Scan for the cell matching the given text and deliver its [X, Y] coordinate at center. 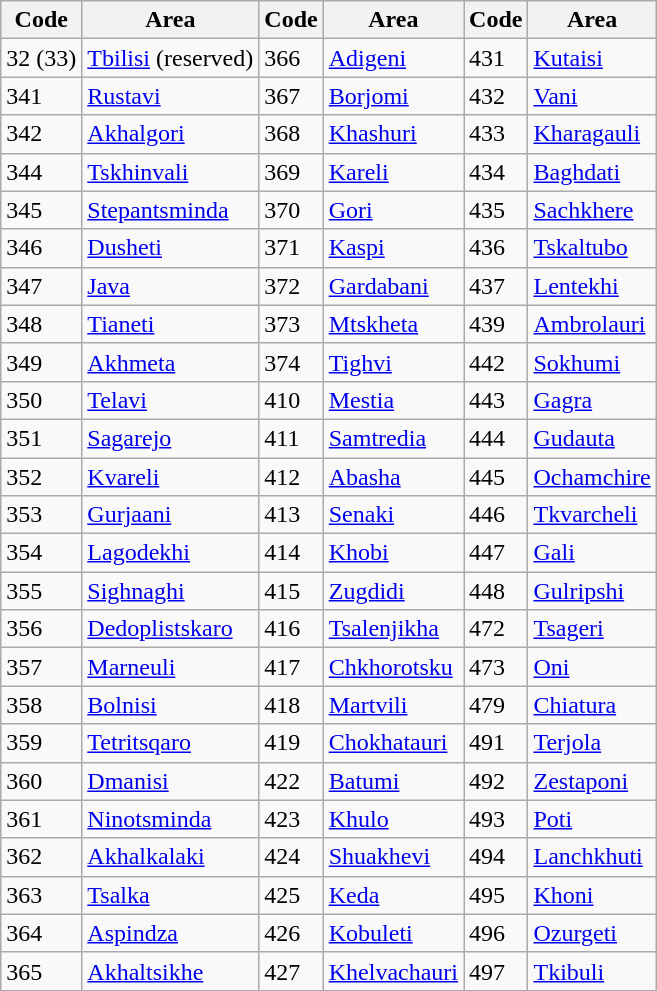
Sighnaghi [170, 591]
364 [42, 933]
371 [291, 248]
446 [496, 515]
351 [42, 438]
Tianeti [170, 324]
Chokhatauri [393, 743]
Gurjaani [170, 515]
Tkibuli [592, 971]
Tskhinvali [170, 172]
366 [291, 58]
356 [42, 629]
369 [291, 172]
362 [42, 857]
431 [496, 58]
412 [291, 477]
Martvili [393, 705]
Tbilisi (reserved) [170, 58]
Tsageri [592, 629]
Akhaltsikhe [170, 971]
Shuakhevi [393, 857]
Keda [393, 895]
443 [496, 400]
Sachkhere [592, 210]
Bolnisi [170, 705]
422 [291, 781]
Kareli [393, 172]
473 [496, 667]
345 [42, 210]
Khashuri [393, 134]
433 [496, 134]
411 [291, 438]
Khobi [393, 553]
413 [291, 515]
360 [42, 781]
Sokhumi [592, 362]
355 [42, 591]
425 [291, 895]
436 [496, 248]
Dedoplistskaro [170, 629]
Abasha [393, 477]
349 [42, 362]
423 [291, 819]
410 [291, 400]
367 [291, 96]
Tsalka [170, 895]
363 [42, 895]
493 [496, 819]
368 [291, 134]
432 [496, 96]
Akhmeta [170, 362]
357 [42, 667]
415 [291, 591]
494 [496, 857]
352 [42, 477]
Mtskheta [393, 324]
448 [496, 591]
Kobuleti [393, 933]
Gulripshi [592, 591]
Poti [592, 819]
370 [291, 210]
Tighvi [393, 362]
Stepantsminda [170, 210]
Tkvarcheli [592, 515]
492 [496, 781]
Lagodekhi [170, 553]
346 [42, 248]
Khelvachauri [393, 971]
Akhalgori [170, 134]
Terjola [592, 743]
439 [496, 324]
495 [496, 895]
Tskaltubo [592, 248]
427 [291, 971]
Baghdati [592, 172]
Gori [393, 210]
Khoni [592, 895]
447 [496, 553]
Dmanisi [170, 781]
Aspindza [170, 933]
353 [42, 515]
Ambrolauri [592, 324]
Sagarejo [170, 438]
442 [496, 362]
Gali [592, 553]
Telavi [170, 400]
Ninotsminda [170, 819]
Zestaponi [592, 781]
418 [291, 705]
Khulo [393, 819]
344 [42, 172]
424 [291, 857]
Gudauta [592, 438]
350 [42, 400]
Tetritsqaro [170, 743]
Zugdidi [393, 591]
Adigeni [393, 58]
445 [496, 477]
Chkhorotsku [393, 667]
416 [291, 629]
Chiatura [592, 705]
348 [42, 324]
479 [496, 705]
434 [496, 172]
354 [42, 553]
Tsalenjikha [393, 629]
Ochamchire [592, 477]
Gardabani [393, 286]
Kvareli [170, 477]
Oni [592, 667]
Mestia [393, 400]
373 [291, 324]
359 [42, 743]
Batumi [393, 781]
372 [291, 286]
Kutaisi [592, 58]
341 [42, 96]
444 [496, 438]
Kharagauli [592, 134]
374 [291, 362]
Rustavi [170, 96]
Gagra [592, 400]
497 [496, 971]
32 (33) [42, 58]
Borjomi [393, 96]
435 [496, 210]
358 [42, 705]
419 [291, 743]
361 [42, 819]
496 [496, 933]
472 [496, 629]
365 [42, 971]
342 [42, 134]
491 [496, 743]
414 [291, 553]
Vani [592, 96]
426 [291, 933]
417 [291, 667]
Lanchkhuti [592, 857]
Marneuli [170, 667]
Ozurgeti [592, 933]
Senaki [393, 515]
Dusheti [170, 248]
Akhalkalaki [170, 857]
Lentekhi [592, 286]
Samtredia [393, 438]
Kaspi [393, 248]
437 [496, 286]
347 [42, 286]
Java [170, 286]
